Search for the cell housing the specified text and yield its (X, Y) center coordinate. 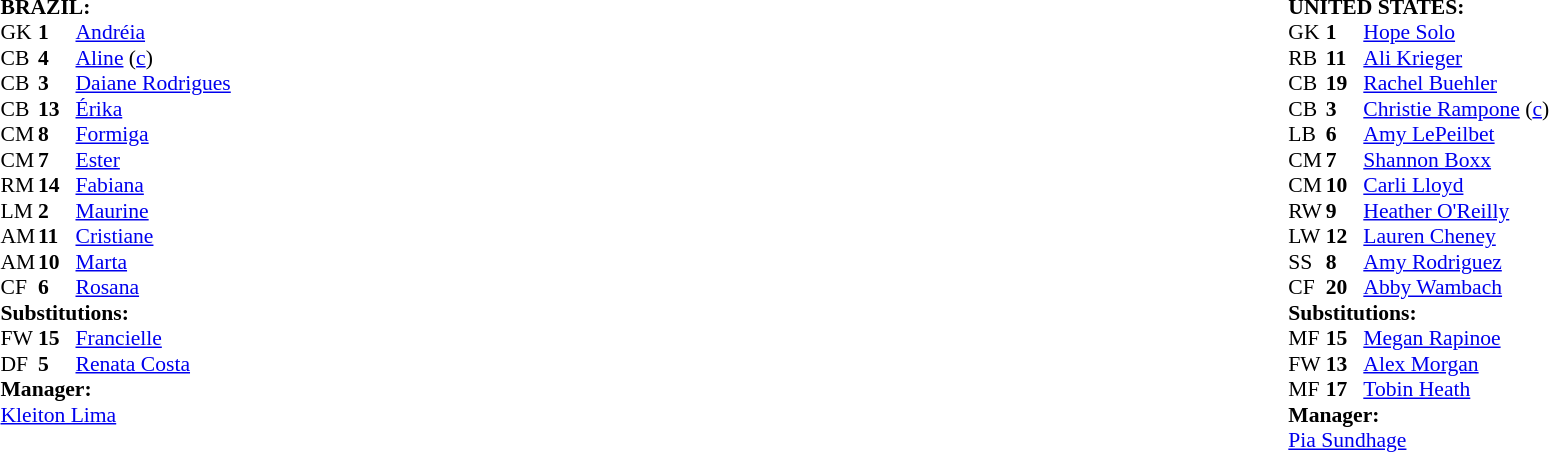
Abby Wambach (1456, 287)
LW (1307, 237)
14 (57, 185)
Amy Rodriguez (1456, 262)
2 (57, 211)
Fabiana (154, 185)
17 (1345, 389)
Renata Costa (154, 364)
DF (19, 364)
Cristiane (154, 237)
Ali Krieger (1456, 58)
RW (1307, 211)
Christie Rampone (c) (1456, 109)
RB (1307, 58)
LB (1307, 135)
SS (1307, 262)
4 (57, 58)
RM (19, 185)
Maurine (154, 211)
Heather O'Reilly (1456, 211)
Amy LePeilbet (1456, 135)
Carli Lloyd (1456, 185)
Rachel Buehler (1456, 83)
Ester (154, 160)
Formiga (154, 135)
Lauren Cheney (1456, 237)
12 (1345, 237)
Rosana (154, 287)
Alex Morgan (1456, 364)
LM (19, 211)
Érika (154, 109)
20 (1345, 287)
Tobin Heath (1456, 389)
Andréia (154, 33)
5 (57, 364)
19 (1345, 83)
Aline (c) (154, 58)
9 (1345, 211)
Shannon Boxx (1456, 160)
Kleiton Lima (115, 415)
Hope Solo (1456, 33)
Megan Rapinoe (1456, 339)
Francielle (154, 339)
Marta (154, 262)
Daiane Rodrigues (154, 83)
